Provide the (x, y) coordinate of the cell's center where the given text is located.  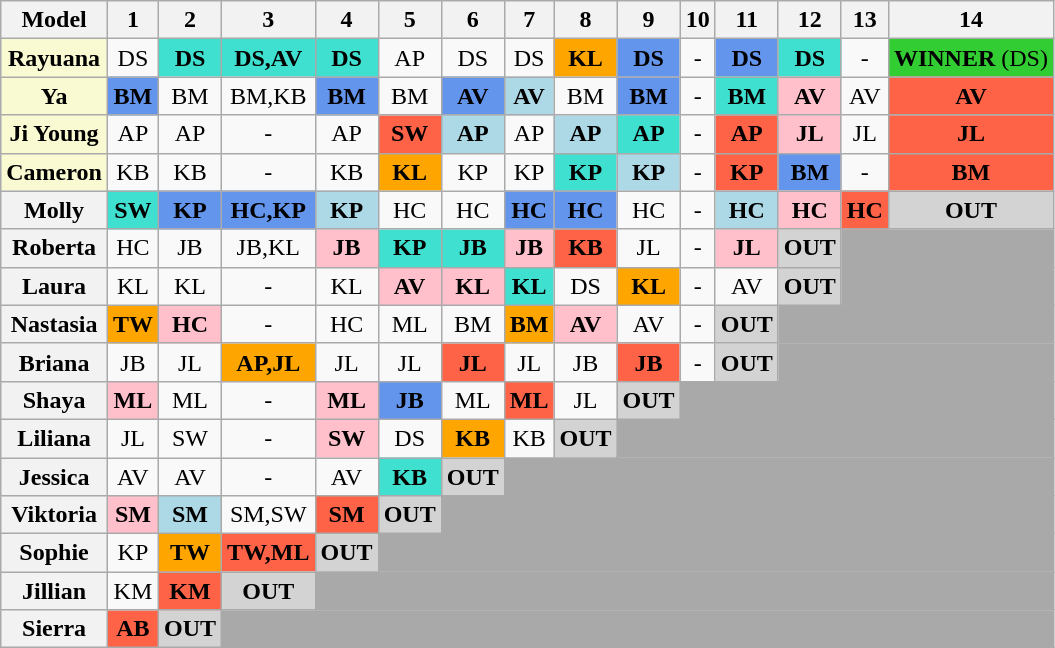
8 (586, 20)
13 (864, 20)
BM,KB (269, 96)
SM,SW (269, 515)
Jillian (54, 591)
Ji Young (54, 134)
14 (970, 20)
10 (698, 20)
2 (190, 20)
12 (810, 20)
AB (132, 629)
3 (269, 20)
Viktoria (54, 515)
HC,KP (269, 210)
Jessica (54, 477)
Liliana (54, 438)
6 (472, 20)
5 (410, 20)
11 (746, 20)
7 (529, 20)
TW,ML (269, 553)
Shaya (54, 400)
Roberta (54, 248)
1 (132, 20)
Nastasia (54, 324)
Laura (54, 286)
WINNER (DS) (970, 58)
Model (54, 20)
Sierra (54, 629)
9 (648, 20)
4 (346, 20)
Cameron (54, 172)
Rayuana (54, 58)
Ya (54, 96)
AP,JL (269, 362)
Sophie (54, 553)
JB,KL (269, 248)
Briana (54, 362)
Molly (54, 210)
DS,AV (269, 58)
